Search for the cell housing the specified text and yield its (x, y) center coordinate. 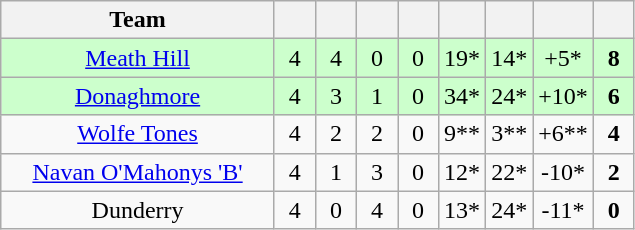
+5* (564, 58)
8 (614, 58)
Dunderry (138, 210)
Wolfe Tones (138, 134)
Donaghmore (138, 96)
-10* (564, 172)
+10* (564, 96)
+6** (564, 134)
3** (510, 134)
12* (462, 172)
13* (462, 210)
Navan O'Mahonys 'B' (138, 172)
Team (138, 20)
Meath Hill (138, 58)
-11* (564, 210)
9** (462, 134)
34* (462, 96)
19* (462, 58)
6 (614, 96)
22* (510, 172)
14* (510, 58)
